From the cell containing the given text, extract its center point as (x, y) coordinate. 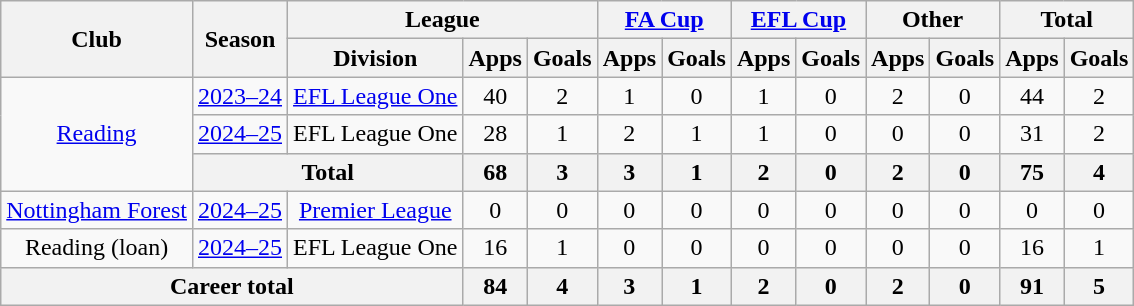
75 (1032, 172)
44 (1032, 96)
68 (495, 172)
Club (97, 39)
League (443, 20)
Other (933, 20)
Reading (97, 134)
Career total (232, 286)
5 (1099, 286)
2023–24 (240, 96)
28 (495, 134)
84 (495, 286)
91 (1032, 286)
EFL Cup (798, 20)
40 (495, 96)
31 (1032, 134)
Reading (loan) (97, 248)
Season (240, 39)
FA Cup (664, 20)
Nottingham Forest (97, 210)
Premier League (376, 210)
Division (376, 58)
